Detect which cell encompasses the target text, then output its [x, y] center coordinate. 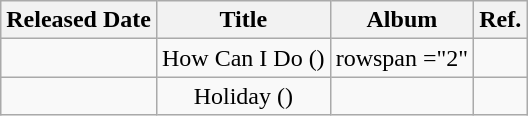
Title [243, 20]
How Can I Do () [243, 58]
rowspan ="2" [402, 58]
Released Date [79, 20]
Ref. [500, 20]
Holiday () [243, 96]
Album [402, 20]
